Capture the cell that displays the provided text and extract its (X, Y) central coordinate. 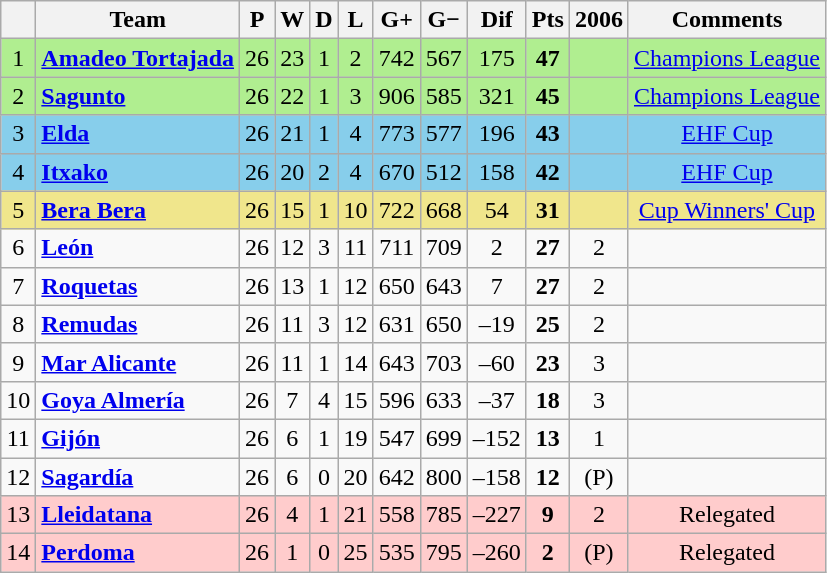
G− (444, 20)
Cup Winners' Cup (726, 210)
Lleidatana (138, 515)
León (138, 248)
19 (356, 438)
773 (396, 134)
668 (444, 210)
906 (396, 96)
558 (396, 515)
45 (548, 96)
670 (396, 172)
18 (548, 400)
Team (138, 20)
742 (396, 58)
512 (444, 172)
P (258, 20)
Sagunto (138, 96)
2006 (598, 20)
–260 (496, 553)
–60 (496, 362)
795 (444, 553)
–37 (496, 400)
577 (444, 134)
54 (496, 210)
47 (548, 58)
709 (444, 248)
567 (444, 58)
785 (444, 515)
W (292, 20)
596 (396, 400)
Itxako (138, 172)
Dif (496, 20)
547 (396, 438)
31 (548, 210)
22 (292, 96)
5 (18, 210)
Pts (548, 20)
642 (396, 477)
Roquetas (138, 286)
Sagardía (138, 477)
–152 (496, 438)
703 (444, 362)
Bera Bera (138, 210)
158 (496, 172)
Comments (726, 20)
585 (444, 96)
722 (396, 210)
42 (548, 172)
175 (496, 58)
Goya Almería (138, 400)
G+ (396, 20)
Gijón (138, 438)
321 (496, 96)
D (324, 20)
800 (444, 477)
631 (396, 324)
Amadeo Tortajada (138, 58)
633 (444, 400)
535 (396, 553)
Elda (138, 134)
–19 (496, 324)
711 (396, 248)
L (356, 20)
–227 (496, 515)
Perdoma (138, 553)
699 (444, 438)
43 (548, 134)
–158 (496, 477)
Mar Alicante (138, 362)
Remudas (138, 324)
8 (18, 324)
196 (496, 134)
